Pinpoint the cell where the given text exists, returning its [x, y] midpoint coordinate. 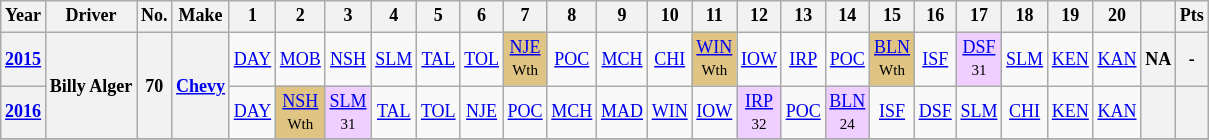
2 [300, 16]
8 [572, 16]
WINWth [714, 59]
MAD [622, 113]
NJE [482, 113]
No. [154, 16]
7 [525, 16]
6 [482, 16]
9 [622, 16]
IRP [803, 59]
MOB [300, 59]
1 [252, 16]
NA [1158, 59]
10 [670, 16]
4 [394, 16]
17 [979, 16]
Make [201, 16]
Chevy [201, 86]
Year [24, 16]
DSF [935, 113]
18 [1025, 16]
2016 [24, 113]
BLN24 [848, 113]
14 [848, 16]
16 [935, 16]
NSHWth [300, 113]
3 [348, 16]
SLM31 [348, 113]
11 [714, 16]
2015 [24, 59]
13 [803, 16]
19 [1070, 16]
BLNWth [892, 59]
Pts [1192, 16]
5 [438, 16]
WIN [670, 113]
Driver [90, 16]
- [1192, 59]
15 [892, 16]
Billy Alger [90, 86]
DSF31 [979, 59]
20 [1117, 16]
NJEWth [525, 59]
70 [154, 86]
12 [760, 16]
NSH [348, 59]
IRP32 [760, 113]
